Detect which cell encompasses the target text, then output its (x, y) center coordinate. 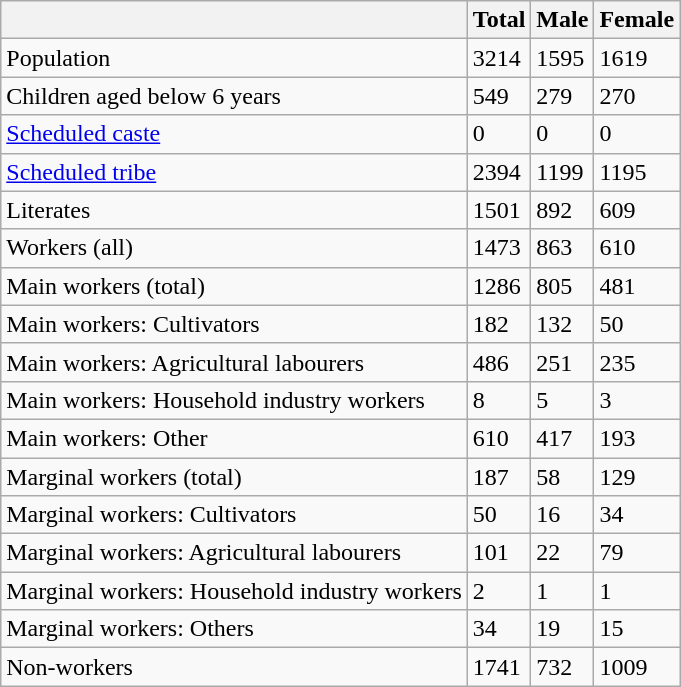
Population (234, 58)
481 (637, 286)
2394 (499, 172)
Main workers: Other (234, 438)
Marginal workers: Others (234, 629)
Main workers: Agricultural labourers (234, 362)
101 (499, 553)
1619 (637, 58)
5 (562, 400)
1741 (499, 667)
187 (499, 477)
22 (562, 553)
Workers (all) (234, 248)
3 (637, 400)
1595 (562, 58)
486 (499, 362)
19 (562, 629)
805 (562, 286)
279 (562, 96)
1286 (499, 286)
129 (637, 477)
1501 (499, 210)
Total (499, 20)
Male (562, 20)
2 (499, 591)
Marginal workers: Household industry workers (234, 591)
15 (637, 629)
1199 (562, 172)
Female (637, 20)
Children aged below 6 years (234, 96)
549 (499, 96)
Non-workers (234, 667)
193 (637, 438)
16 (562, 515)
132 (562, 324)
892 (562, 210)
Main workers: Household industry workers (234, 400)
417 (562, 438)
270 (637, 96)
Main workers (total) (234, 286)
1195 (637, 172)
8 (499, 400)
732 (562, 667)
182 (499, 324)
58 (562, 477)
251 (562, 362)
Marginal workers (total) (234, 477)
Marginal workers: Agricultural labourers (234, 553)
3214 (499, 58)
Scheduled tribe (234, 172)
235 (637, 362)
Scheduled caste (234, 134)
609 (637, 210)
1009 (637, 667)
863 (562, 248)
Marginal workers: Cultivators (234, 515)
1473 (499, 248)
Literates (234, 210)
Main workers: Cultivators (234, 324)
79 (637, 553)
